Determine the [X, Y] coordinate at the center of the cell enclosing the given text.  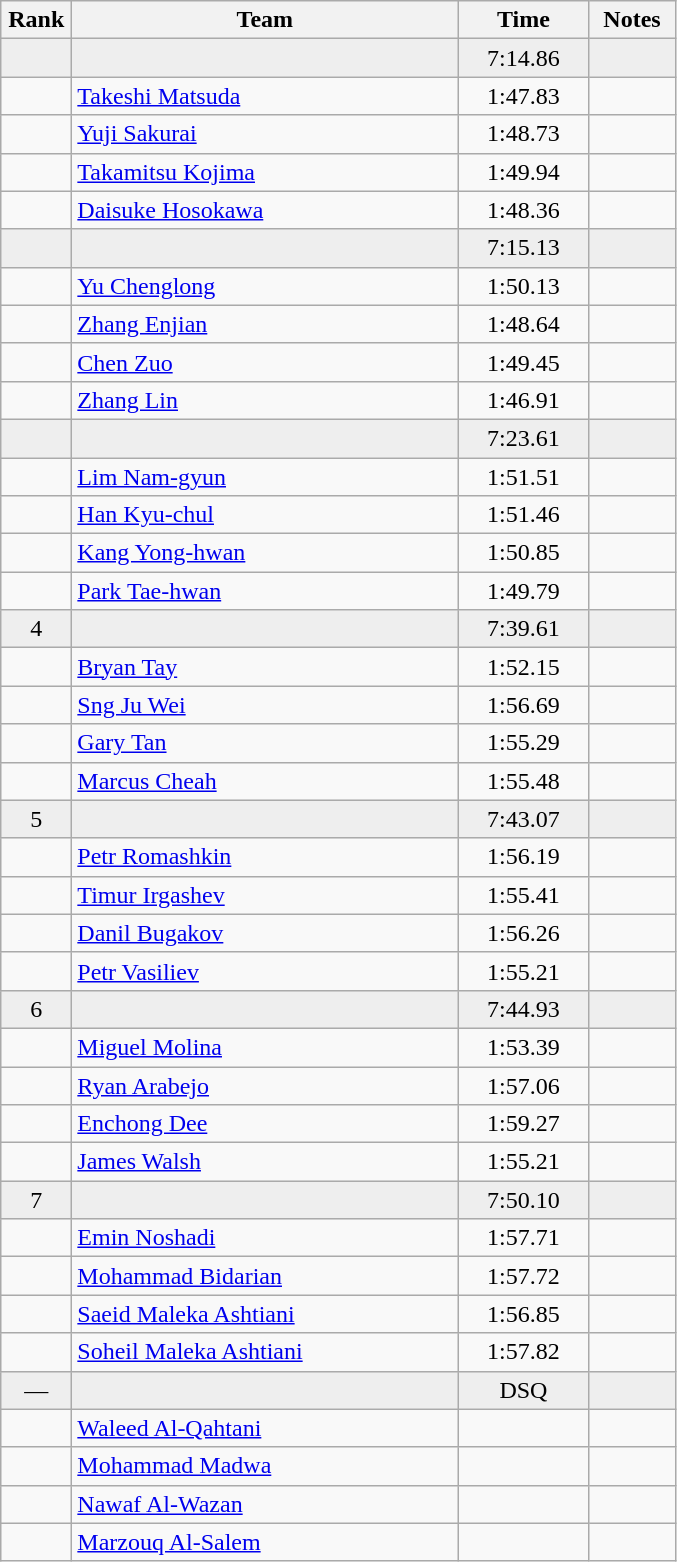
James Walsh [265, 1162]
Time [524, 20]
Mohammad Bidarian [265, 1276]
Timur Irgashev [265, 895]
1:55.48 [524, 781]
Sng Ju Wei [265, 705]
Takeshi Matsuda [265, 96]
1:55.41 [524, 895]
Miguel Molina [265, 1047]
Soheil Maleka Ashtiani [265, 1352]
1:47.83 [524, 96]
1:49.79 [524, 591]
1:48.36 [524, 210]
Saeid Maleka Ashtiani [265, 1314]
Yu Chenglong [265, 286]
Yuji Sakurai [265, 134]
Chen Zuo [265, 362]
7 [36, 1200]
Marcus Cheah [265, 781]
7:39.61 [524, 629]
7:44.93 [524, 1009]
1:57.71 [524, 1238]
Zhang Enjian [265, 324]
Ryan Arabejo [265, 1085]
Gary Tan [265, 743]
Mohammad Madwa [265, 1466]
6 [36, 1009]
1:49.45 [524, 362]
1:55.29 [524, 743]
Petr Romashkin [265, 857]
Zhang Lin [265, 400]
1:50.85 [524, 553]
7:15.13 [524, 248]
Han Kyu-chul [265, 515]
Notes [632, 20]
1:57.06 [524, 1085]
Daisuke Hosokawa [265, 210]
7:50.10 [524, 1200]
Waleed Al-Qahtani [265, 1428]
1:56.69 [524, 705]
1:59.27 [524, 1124]
Marzouq Al-Salem [265, 1542]
DSQ [524, 1390]
1:52.15 [524, 667]
Takamitsu Kojima [265, 172]
Lim Nam-gyun [265, 477]
1:51.51 [524, 477]
Team [265, 20]
7:43.07 [524, 819]
1:46.91 [524, 400]
1:48.73 [524, 134]
1:56.19 [524, 857]
7:23.61 [524, 438]
Petr Vasiliev [265, 971]
4 [36, 629]
1:57.82 [524, 1352]
Nawaf Al-Wazan [265, 1504]
— [36, 1390]
Rank [36, 20]
1:53.39 [524, 1047]
1:49.94 [524, 172]
Bryan Tay [265, 667]
Danil Bugakov [265, 933]
1:56.85 [524, 1314]
7:14.86 [524, 58]
1:50.13 [524, 286]
Enchong Dee [265, 1124]
Kang Yong-hwan [265, 553]
1:57.72 [524, 1276]
Park Tae-hwan [265, 591]
1:56.26 [524, 933]
1:48.64 [524, 324]
1:51.46 [524, 515]
5 [36, 819]
Emin Noshadi [265, 1238]
